Detect which cell encompasses the target text, then output its [x, y] center coordinate. 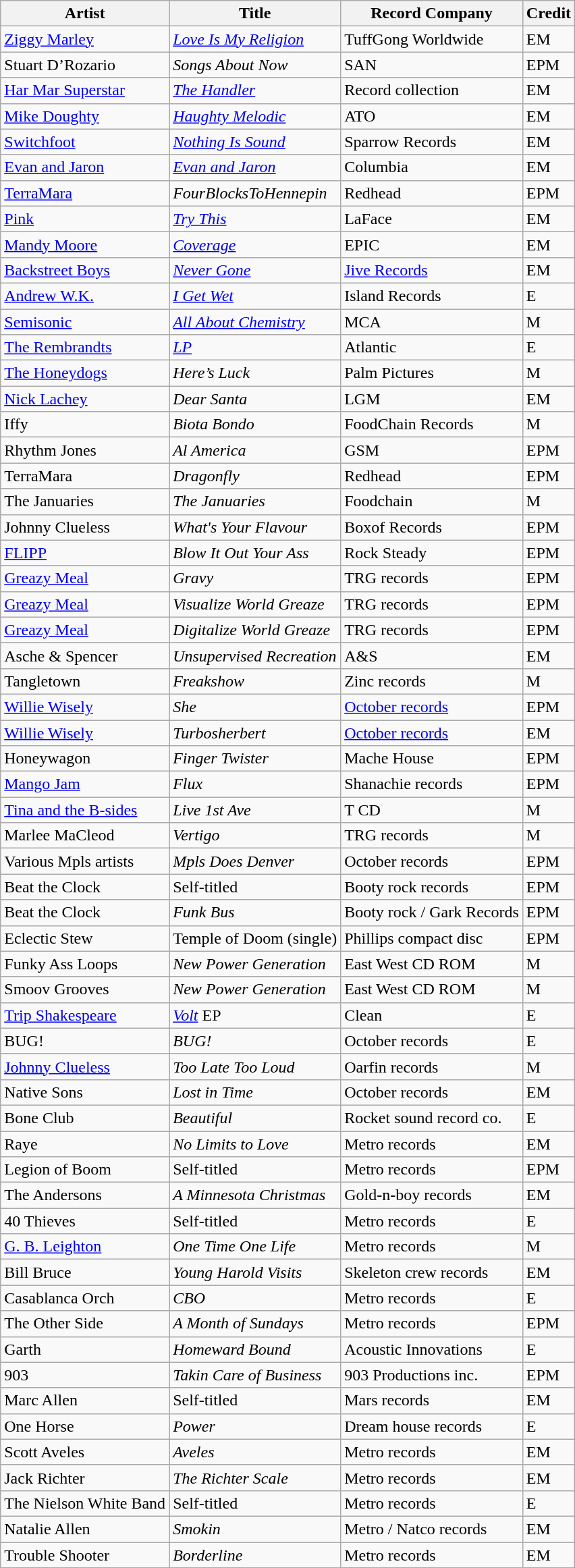
Acoustic Innovations [432, 1349]
Nick Lachey [85, 399]
Aveles [255, 1452]
I Get Wet [255, 296]
Al America [255, 450]
Young Harold Visits [255, 1272]
The Honeydogs [85, 373]
Mike Doughty [85, 116]
Mache House [432, 759]
One Time One Life [255, 1247]
The Handler [255, 90]
Digitalize World Greaze [255, 630]
The Richter Scale [255, 1478]
Smoov Grooves [85, 990]
Beautiful [255, 1118]
Record Company [432, 13]
Credit [548, 13]
Biota Bondo [255, 425]
Boxof Records [432, 527]
Marc Allen [85, 1401]
Freakshow [255, 681]
Coverage [255, 244]
CBO [255, 1298]
Stuart D’Rozario [85, 65]
Scott Aveles [85, 1452]
Asche & Spencer [85, 655]
Gravy [255, 578]
40 Thieves [85, 1221]
EPIC [432, 244]
Live 1st Ave [255, 810]
LP [255, 348]
Never Gone [255, 270]
A&S [432, 655]
Blow It Out Your Ass [255, 553]
TuffGong Worldwide [432, 39]
Switchfoot [85, 142]
Tina and the B-sides [85, 810]
Artist [85, 13]
She [255, 707]
Turbosherbert [255, 732]
The Nielson White Band [85, 1503]
Skeleton crew records [432, 1272]
Flux [255, 784]
Homeward Bound [255, 1349]
Ziggy Marley [85, 39]
Dear Santa [255, 399]
Native Sons [85, 1092]
The Rembrandts [85, 348]
Mpls Does Denver [255, 861]
Rhythm Jones [85, 450]
Volt EP [255, 1015]
Semisonic [85, 322]
G. B. Leighton [85, 1247]
Honeywagon [85, 759]
Too Late Too Loud [255, 1066]
Andrew W.K. [85, 296]
Pink [85, 219]
GSM [432, 450]
Bill Bruce [85, 1272]
Dragonfly [255, 476]
Gold-n-boy records [432, 1195]
Legion of Boom [85, 1170]
Garth [85, 1349]
Atlantic [432, 348]
Booty rock / Gark Records [432, 913]
Sparrow Records [432, 142]
Iffy [85, 425]
What's Your Flavour [255, 527]
Trouble Shooter [85, 1555]
Power [255, 1426]
Mars records [432, 1401]
Eclectic Stew [85, 938]
Rocket sound record co. [432, 1118]
Metro / Natco records [432, 1529]
Bone Club [85, 1118]
Here’s Luck [255, 373]
Shanachie records [432, 784]
Funk Bus [255, 913]
Title [255, 13]
Palm Pictures [432, 373]
All About Chemistry [255, 322]
Tangletown [85, 681]
Finger Twister [255, 759]
MCA [432, 322]
Dream house records [432, 1426]
SAN [432, 65]
The Other Side [85, 1324]
903 [85, 1375]
Trip Shakespeare [85, 1015]
Booty rock records [432, 887]
Casablanca Orch [85, 1298]
A Month of Sundays [255, 1324]
Island Records [432, 296]
FoodChain Records [432, 425]
LaFace [432, 219]
Songs About Now [255, 65]
Try This [255, 219]
Unsupervised Recreation [255, 655]
One Horse [85, 1426]
Temple of Doom (single) [255, 938]
Smokin [255, 1529]
Vertigo [255, 836]
Phillips compact disc [432, 938]
Visualize World Greaze [255, 604]
Love Is My Religion [255, 39]
Rock Steady [432, 553]
Lost in Time [255, 1092]
Jive Records [432, 270]
No Limits to Love [255, 1144]
Nothing Is Sound [255, 142]
Mango Jam [85, 784]
Clean [432, 1015]
ATO [432, 116]
Various Mpls artists [85, 861]
Natalie Allen [85, 1529]
Haughty Melodic [255, 116]
Zinc records [432, 681]
FourBlocksToHennepin [255, 193]
Raye [85, 1144]
903 Productions inc. [432, 1375]
Backstreet Boys [85, 270]
A Minnesota Christmas [255, 1195]
Record collection [432, 90]
The Andersons [85, 1195]
Jack Richter [85, 1478]
Columbia [432, 167]
Mandy Moore [85, 244]
Borderline [255, 1555]
Takin Care of Business [255, 1375]
Foodchain [432, 502]
FLIPP [85, 553]
LGM [432, 399]
Oarfin records [432, 1066]
T CD [432, 810]
Marlee MaCleod [85, 836]
Har Mar Superstar [85, 90]
Funky Ass Loops [85, 964]
